From the cell containing the given text, extract its center point as [X, Y] coordinate. 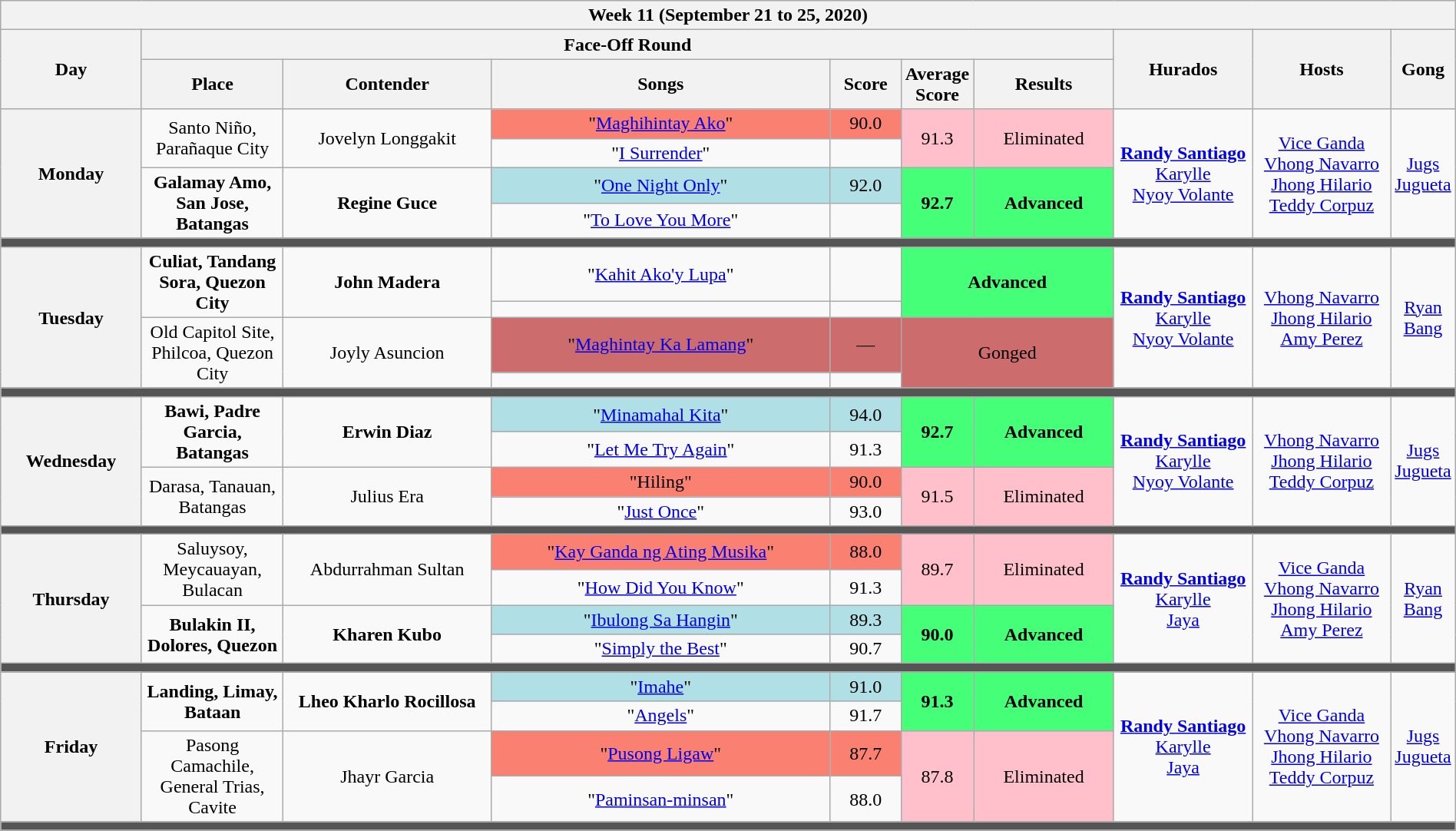
Results [1044, 84]
"Maghihintay Ako" [660, 124]
"Let Me Try Again" [660, 449]
89.3 [865, 620]
94.0 [865, 414]
Lheo Kharlo Rocillosa [387, 701]
91.7 [865, 716]
Hosts [1322, 69]
"I Surrender" [660, 153]
Vhong NavarroJhong HilarioTeddy Corpuz [1322, 461]
"Maghintay Ka Lamang" [660, 344]
Saluysoy, Meycauayan, Bulacan [212, 570]
Erwin Diaz [387, 432]
Old Capitol Site, Philcoa, Quezon City [212, 353]
Contender [387, 84]
Gonged [1008, 353]
Face-Off Round [627, 45]
90.7 [865, 649]
Santo Niño, Parañaque City [212, 138]
Galamay Amo, San Jose, Batangas [212, 203]
91.0 [865, 687]
Place [212, 84]
Score [865, 84]
"Paminsan-minsan" [660, 800]
Jovelyn Longgakit [387, 138]
Julius Era [387, 496]
"One Night Only" [660, 185]
"Angels" [660, 716]
"Just Once" [660, 511]
Jhayr Garcia [387, 776]
"Kahit Ako'y Lupa" [660, 273]
Bulakin II, Dolores, Quezon [212, 634]
91.5 [937, 496]
Day [71, 69]
"Imahe" [660, 687]
"Ibulong Sa Hangin" [660, 620]
93.0 [865, 511]
Landing, Limay, Bataan [212, 701]
Culiat, Tandang Sora, Quezon City [212, 282]
Joyly Asuncion [387, 353]
Vhong NavarroJhong HilarioAmy Perez [1322, 317]
Hurados [1183, 69]
"Kay Ganda ng Ating Musika" [660, 552]
Kharen Kubo [387, 634]
Tuesday [71, 317]
"How Did You Know" [660, 588]
Regine Guce [387, 203]
92.0 [865, 185]
87.7 [865, 753]
"Pusong Ligaw" [660, 753]
Darasa, Tanauan, Batangas [212, 496]
Gong [1423, 69]
Week 11 (September 21 to 25, 2020) [728, 15]
— [865, 344]
89.7 [937, 570]
Average Score [937, 84]
Bawi, Padre Garcia, Batangas [212, 432]
Wednesday [71, 461]
Monday [71, 174]
Thursday [71, 599]
Pasong Camachile, General Trias, Cavite [212, 776]
John Madera [387, 282]
Vice GandaVhong NavarroJhong HilarioAmy Perez [1322, 599]
Songs [660, 84]
"Hiling" [660, 482]
"Simply the Best" [660, 649]
Friday [71, 747]
87.8 [937, 776]
"Minamahal Kita" [660, 414]
Abdurrahman Sultan [387, 570]
"To Love You More" [660, 220]
